Find where the given text appears and provide that cell's center as (x, y) coordinate. 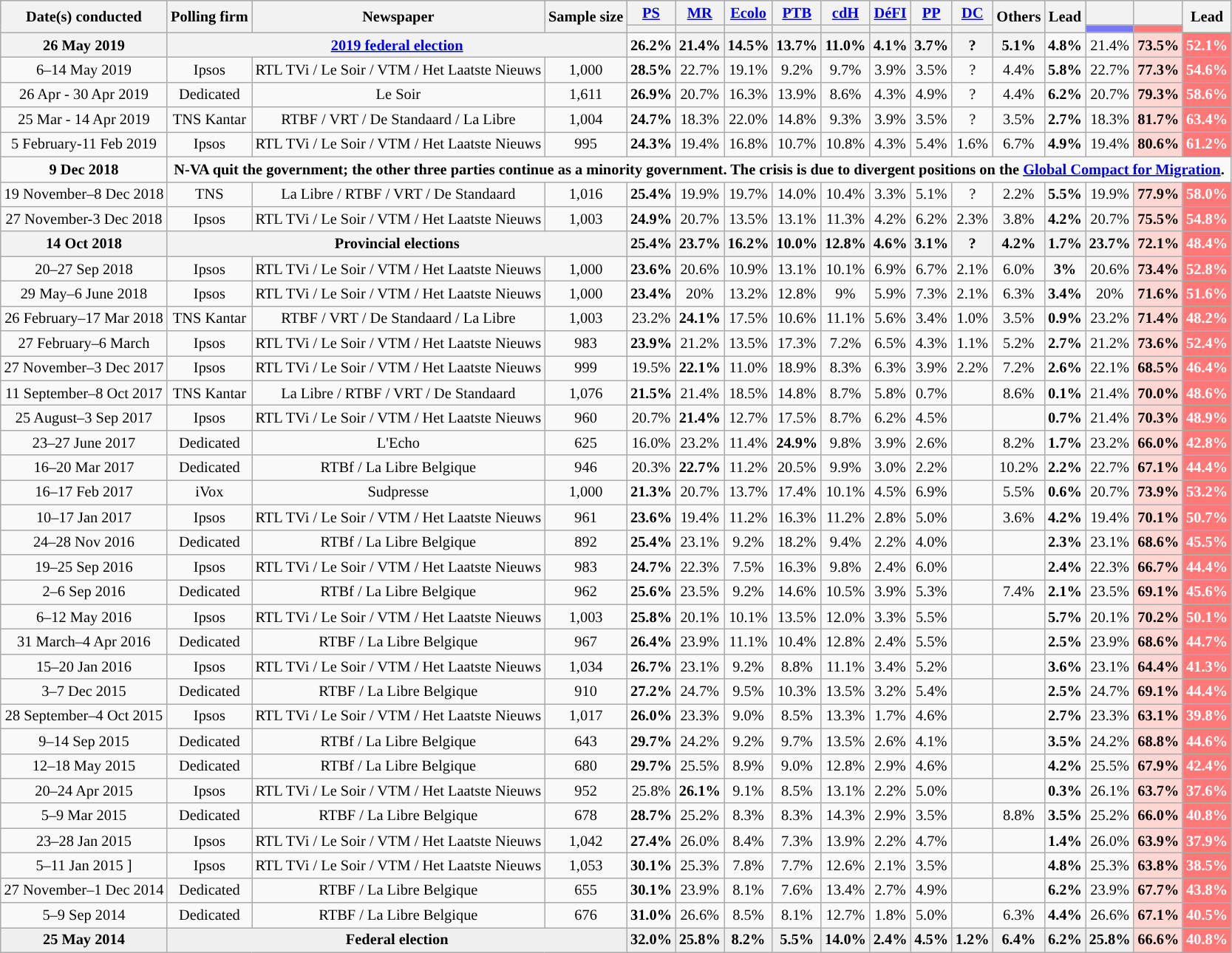
48.2% (1207, 318)
70.2% (1158, 617)
Polling firm (209, 16)
23–27 June 2017 (84, 443)
678 (585, 816)
5–9 Mar 2015 (84, 816)
3.2% (891, 691)
27 November–3 Dec 2017 (84, 368)
1,017 (585, 716)
14.6% (797, 592)
68.5% (1158, 368)
51.6% (1207, 293)
9.1% (749, 790)
1.2% (973, 940)
63.1% (1158, 716)
1.4% (1065, 841)
1.6% (973, 144)
19.5% (651, 368)
73.6% (1158, 344)
25 May 2014 (84, 940)
16.2% (749, 244)
26 February–17 Mar 2018 (84, 318)
46.4% (1207, 368)
40.5% (1207, 915)
70.0% (1158, 393)
17.3% (797, 344)
10.7% (797, 144)
1.1% (973, 344)
MR (700, 13)
Sudpresse (398, 492)
0.3% (1065, 790)
Federal election (397, 940)
28.5% (651, 69)
64.4% (1158, 666)
27 February–6 March (84, 344)
10.5% (845, 592)
1,611 (585, 95)
72.1% (1158, 244)
9 Dec 2018 (84, 169)
DC (973, 13)
67.7% (1158, 890)
5–9 Sep 2014 (84, 915)
63.8% (1158, 865)
5.7% (1065, 617)
Newspaper (398, 16)
58.0% (1207, 194)
Provincial elections (397, 244)
4.7% (931, 841)
2019 federal election (397, 45)
18.2% (797, 542)
21.3% (651, 492)
967 (585, 641)
8.9% (749, 766)
80.6% (1158, 144)
655 (585, 890)
3% (1065, 269)
39.8% (1207, 716)
960 (585, 417)
20–27 Sep 2018 (84, 269)
50.1% (1207, 617)
DéFI (891, 13)
23.4% (651, 293)
999 (585, 368)
20.3% (651, 468)
19.1% (749, 69)
18.5% (749, 393)
6–14 May 2019 (84, 69)
3.7% (931, 45)
73.5% (1158, 45)
10.3% (797, 691)
643 (585, 741)
26.2% (651, 45)
10–17 Jan 2017 (84, 517)
910 (585, 691)
3–7 Dec 2015 (84, 691)
11 September–8 Oct 2017 (84, 393)
0.6% (1065, 492)
3.8% (1018, 219)
12–18 May 2015 (84, 766)
10.6% (797, 318)
28.7% (651, 816)
1,034 (585, 666)
iVox (209, 492)
48.6% (1207, 393)
37.6% (1207, 790)
66.7% (1158, 567)
14.3% (845, 816)
16–20 Mar 2017 (84, 468)
81.7% (1158, 120)
8.4% (749, 841)
Others (1018, 16)
17.4% (797, 492)
10.0% (797, 244)
24–28 Nov 2016 (84, 542)
1,053 (585, 865)
18.9% (797, 368)
71.6% (1158, 293)
52.8% (1207, 269)
24.3% (651, 144)
3.1% (931, 244)
12.6% (845, 865)
Sample size (585, 16)
6–12 May 2016 (84, 617)
20.5% (797, 468)
26.7% (651, 666)
26 May 2019 (84, 45)
5.6% (891, 318)
5–11 Jan 2015 ] (84, 865)
Ecolo (749, 13)
25 August–3 Sep 2017 (84, 417)
26.9% (651, 95)
6.5% (891, 344)
25.6% (651, 592)
19.7% (749, 194)
73.4% (1158, 269)
27 November-3 Dec 2018 (84, 219)
952 (585, 790)
71.4% (1158, 318)
12.0% (845, 617)
27.2% (651, 691)
26 Apr - 30 Apr 2019 (84, 95)
9% (845, 293)
45.6% (1207, 592)
48.4% (1207, 244)
625 (585, 443)
10.2% (1018, 468)
79.3% (1158, 95)
52.4% (1207, 344)
63.9% (1158, 841)
61.2% (1207, 144)
9.3% (845, 120)
24.1% (700, 318)
68.8% (1158, 741)
31 March–4 Apr 2016 (84, 641)
9.4% (845, 542)
19 November–8 Dec 2018 (84, 194)
13.3% (845, 716)
21.5% (651, 393)
23–28 Jan 2015 (84, 841)
66.6% (1158, 940)
14 Oct 2018 (84, 244)
10.9% (749, 269)
680 (585, 766)
7.4% (1018, 592)
1,004 (585, 120)
27.4% (651, 841)
13.2% (749, 293)
5.9% (891, 293)
14.5% (749, 45)
26.4% (651, 641)
16–17 Feb 2017 (84, 492)
38.5% (1207, 865)
9.9% (845, 468)
892 (585, 542)
10.8% (845, 144)
7.8% (749, 865)
27 November–1 Dec 2014 (84, 890)
77.9% (1158, 194)
63.7% (1158, 790)
16.0% (651, 443)
29 May–6 June 2018 (84, 293)
45.5% (1207, 542)
cdH (845, 13)
Le Soir (398, 95)
37.9% (1207, 841)
54.8% (1207, 219)
4.0% (931, 542)
63.4% (1207, 120)
41.3% (1207, 666)
58.6% (1207, 95)
32.0% (651, 940)
15–20 Jan 2016 (84, 666)
5.3% (931, 592)
TNS (209, 194)
70.3% (1158, 417)
0.1% (1065, 393)
6.4% (1018, 940)
1,042 (585, 841)
28 September–4 Oct 2015 (84, 716)
42.8% (1207, 443)
7.5% (749, 567)
946 (585, 468)
PS (651, 13)
962 (585, 592)
44.6% (1207, 741)
31.0% (651, 915)
16.8% (749, 144)
20–24 Apr 2015 (84, 790)
9.5% (749, 691)
25 Mar - 14 Apr 2019 (84, 120)
11.4% (749, 443)
11.3% (845, 219)
54.6% (1207, 69)
43.8% (1207, 890)
50.7% (1207, 517)
52.1% (1207, 45)
961 (585, 517)
Date(s) conducted (84, 16)
1,016 (585, 194)
1.0% (973, 318)
77.3% (1158, 69)
19–25 Sep 2016 (84, 567)
1.8% (891, 915)
676 (585, 915)
L'Echo (398, 443)
53.2% (1207, 492)
70.1% (1158, 517)
44.7% (1207, 641)
9–14 Sep 2015 (84, 741)
1,076 (585, 393)
PP (931, 13)
75.5% (1158, 219)
7.6% (797, 890)
13.4% (845, 890)
3.0% (891, 468)
0.9% (1065, 318)
7.7% (797, 865)
67.9% (1158, 766)
2.8% (891, 517)
73.9% (1158, 492)
995 (585, 144)
48.9% (1207, 417)
2–6 Sep 2016 (84, 592)
22.0% (749, 120)
PTB (797, 13)
5 February-11 Feb 2019 (84, 144)
42.4% (1207, 766)
